Return the [x, y] coordinate for the center point of the cell that contains the specified text.  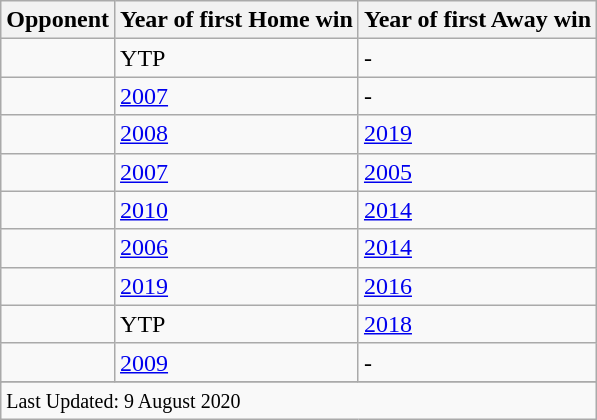
2010 [237, 210]
Opponent [58, 20]
Year of first Away win [477, 20]
2009 [237, 362]
Year of first Home win [237, 20]
2006 [237, 248]
2018 [477, 324]
2016 [477, 286]
2008 [237, 134]
2005 [477, 172]
Last Updated: 9 August 2020 [299, 400]
